Scan for the cell matching the given text and deliver its (x, y) coordinate at center. 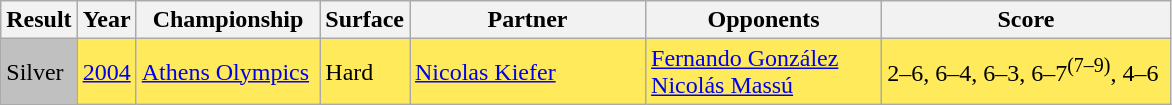
Score (1026, 20)
Nicolas Kiefer (528, 72)
2004 (106, 72)
2–6, 6–4, 6–3, 6–7(7–9), 4–6 (1026, 72)
Fernando González Nicolás Massú (764, 72)
Partner (528, 20)
Athens Olympics (228, 72)
Year (106, 20)
Silver (39, 72)
Championship (228, 20)
Surface (365, 20)
Hard (365, 72)
Result (39, 20)
Opponents (764, 20)
